Locate the cell with the specified text and output its [X, Y] center coordinate. 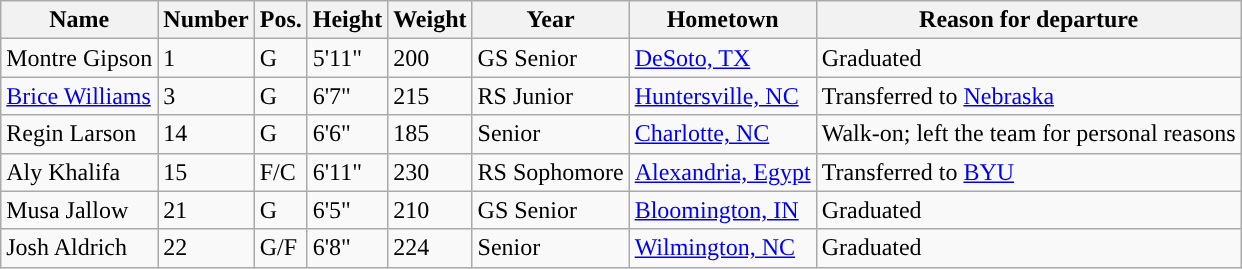
Height [347, 20]
22 [206, 248]
200 [430, 58]
Regin Larson [80, 134]
185 [430, 134]
Reason for departure [1028, 20]
6'6" [347, 134]
6'11" [347, 172]
215 [430, 96]
RS Sophomore [550, 172]
Weight [430, 20]
14 [206, 134]
6'8" [347, 248]
Hometown [722, 20]
Pos. [280, 20]
210 [430, 210]
Bloomington, IN [722, 210]
G/F [280, 248]
Alexandria, Egypt [722, 172]
Montre Gipson [80, 58]
Transferred to BYU [1028, 172]
F/C [280, 172]
Huntersville, NC [722, 96]
RS Junior [550, 96]
5'11" [347, 58]
1 [206, 58]
Walk-on; left the team for personal reasons [1028, 134]
Aly Khalifa [80, 172]
Transferred to Nebraska [1028, 96]
230 [430, 172]
DeSoto, TX [722, 58]
Josh Aldrich [80, 248]
15 [206, 172]
3 [206, 96]
Charlotte, NC [722, 134]
6'7" [347, 96]
Year [550, 20]
6'5" [347, 210]
Musa Jallow [80, 210]
Name [80, 20]
21 [206, 210]
Brice Williams [80, 96]
224 [430, 248]
Number [206, 20]
Wilmington, NC [722, 248]
